Detect which cell encompasses the target text, then output its [x, y] center coordinate. 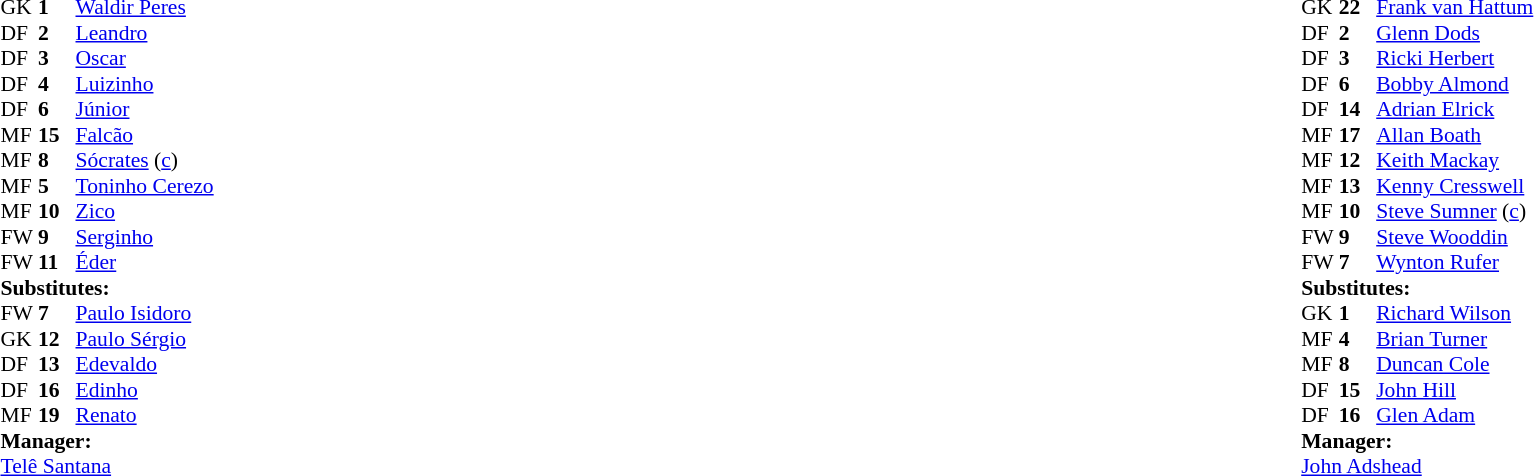
Toninho Cerezo [145, 186]
Bobby Almond [1454, 84]
Paulo Sérgio [145, 339]
14 [1358, 109]
Keith Mackay [1454, 161]
Zico [145, 211]
Leandro [145, 33]
Kenny Cresswell [1454, 186]
Allan Boath [1454, 135]
Renato [145, 415]
Richard Wilson [1454, 313]
Luizinho [145, 84]
Steve Sumner (c) [1454, 211]
John Hill [1454, 390]
Edevaldo [145, 365]
Serginho [145, 237]
Sócrates (c) [145, 161]
Glenn Dods [1454, 33]
Falcão [145, 135]
Edinho [145, 390]
Steve Wooddin [1454, 237]
Júnior [145, 109]
11 [57, 263]
Duncan Cole [1454, 365]
Paulo Isidoro [145, 313]
Éder [145, 263]
Glen Adam [1454, 415]
Wynton Rufer [1454, 263]
Ricki Herbert [1454, 59]
17 [1358, 135]
Adrian Elrick [1454, 109]
19 [57, 415]
Oscar [145, 59]
5 [57, 186]
Brian Turner [1454, 339]
1 [1358, 313]
